Identify which cell holds the provided text, then report its (X, Y) central coordinate. 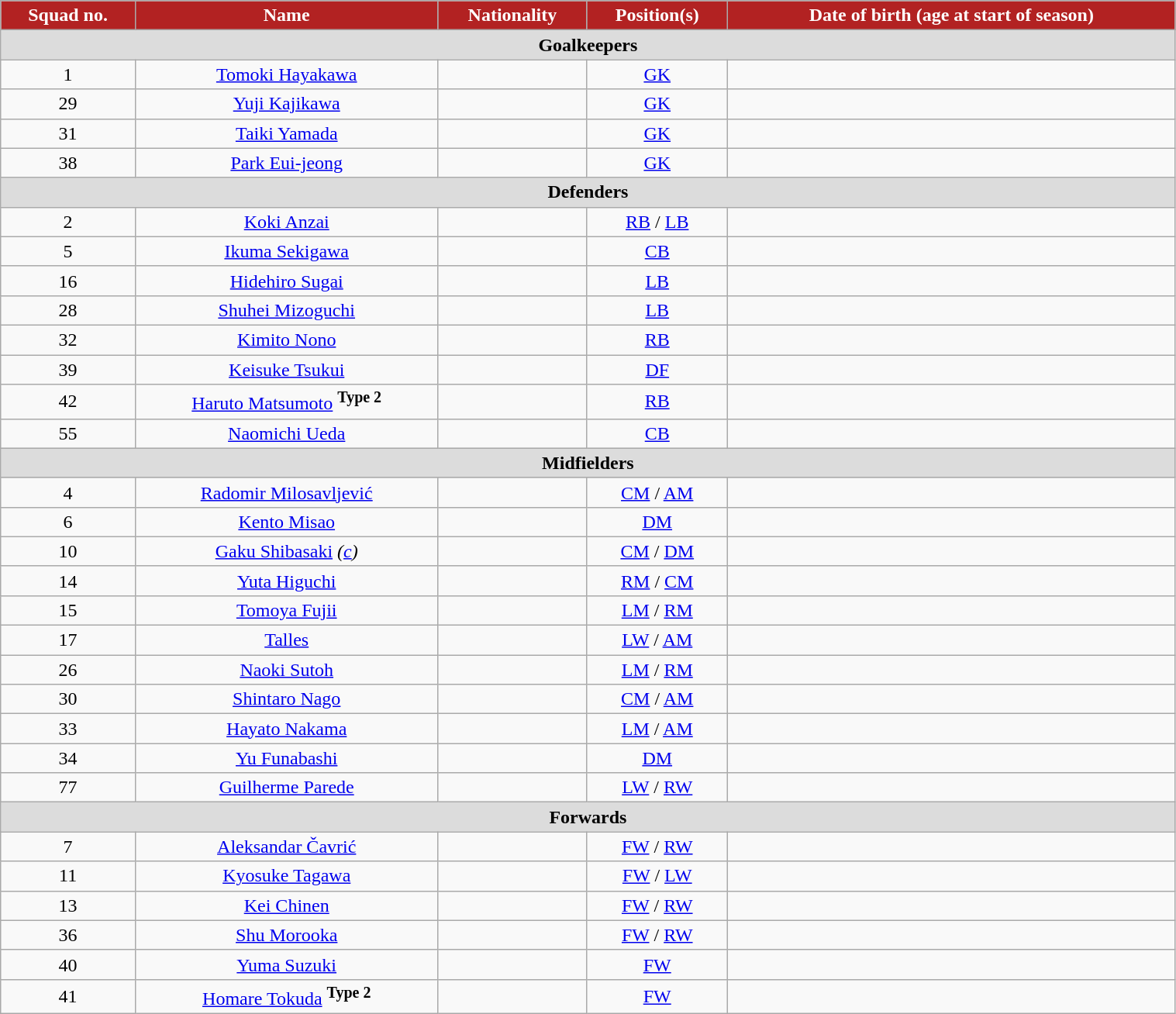
Gaku Shibasaki (c) (287, 551)
26 (68, 670)
Defenders (588, 192)
Radomir Milosavljević (287, 492)
38 (68, 163)
77 (68, 788)
LM / AM (657, 729)
16 (68, 281)
DF (657, 370)
10 (68, 551)
34 (68, 758)
Yuta Higuchi (287, 581)
Aleksandar Čavrić (287, 847)
2 (68, 222)
36 (68, 935)
40 (68, 964)
Position(s) (657, 16)
15 (68, 610)
Tomoya Fujii (287, 610)
Nationality (512, 16)
LW / RW (657, 788)
Shu Morooka (287, 935)
Kei Chinen (287, 905)
Kento Misao (287, 522)
Haruto Matsumoto Type 2 (287, 402)
Shuhei Mizoguchi (287, 310)
Yu Funabashi (287, 758)
11 (68, 876)
Forwards (588, 817)
Yuma Suzuki (287, 964)
Talles (287, 640)
4 (68, 492)
Keisuke Tsukui (287, 370)
Date of birth (age at start of season) (952, 16)
Homare Tokuda Type 2 (287, 997)
Squad no. (68, 16)
Hidehiro Sugai (287, 281)
55 (68, 433)
39 (68, 370)
13 (68, 905)
Hayato Nakama (287, 729)
Kyosuke Tagawa (287, 876)
Taiki Yamada (287, 133)
31 (68, 133)
41 (68, 997)
1 (68, 74)
29 (68, 104)
17 (68, 640)
Naoki Sutoh (287, 670)
Tomoki Hayakawa (287, 74)
14 (68, 581)
30 (68, 699)
LW / AM (657, 640)
Koki Anzai (287, 222)
Kimito Nono (287, 340)
RM / CM (657, 581)
5 (68, 251)
33 (68, 729)
42 (68, 402)
Shintaro Nago (287, 699)
Midfielders (588, 463)
Yuji Kajikawa (287, 104)
7 (68, 847)
RB / LB (657, 222)
CM / DM (657, 551)
6 (68, 522)
Goalkeepers (588, 45)
Ikuma Sekigawa (287, 251)
Naomichi Ueda (287, 433)
Guilherme Parede (287, 788)
28 (68, 310)
Name (287, 16)
32 (68, 340)
FW / LW (657, 876)
Park Eui-jeong (287, 163)
